Extract the [X, Y] coordinate from the center of the cell holding the provided text.  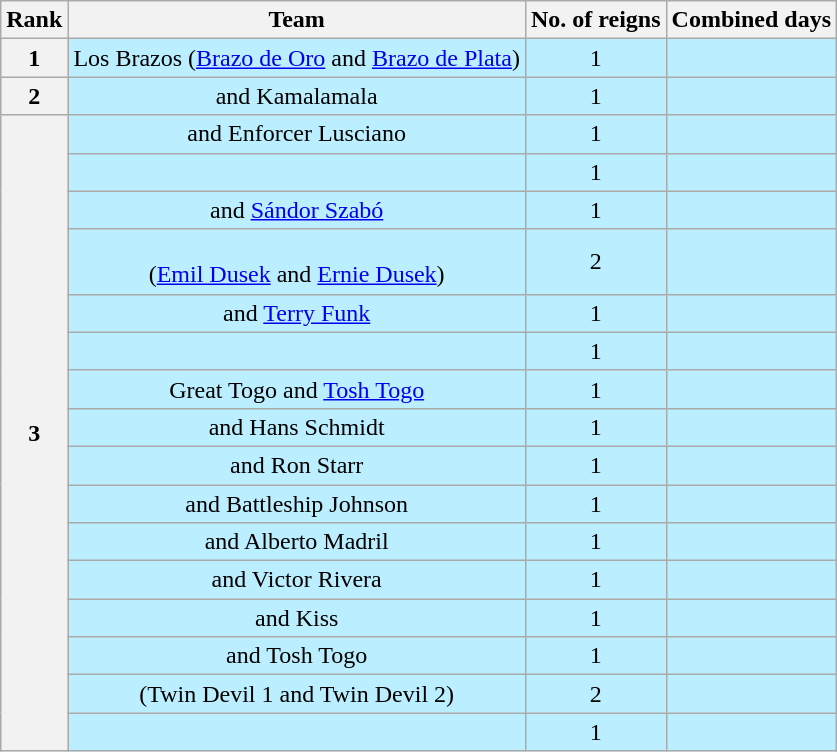
Team [297, 20]
and Kamalamala [297, 96]
and Alberto Madril [297, 542]
and Ron Starr [297, 465]
and Sándor Szabó [297, 210]
and Enforcer Lusciano [297, 134]
and Terry Funk [297, 313]
Los Brazos (Brazo de Oro and Brazo de Plata) [297, 58]
Combined days [751, 20]
No. of reigns [596, 20]
and Battleship Johnson [297, 503]
and Kiss [297, 618]
(Twin Devil 1 and Twin Devil 2) [297, 694]
Rank [34, 20]
and Victor Rivera [297, 580]
(Emil Dusek and Ernie Dusek) [297, 262]
and Hans Schmidt [297, 427]
and Tosh Togo [297, 656]
3 [34, 433]
Great Togo and Tosh Togo [297, 389]
